Find where the given text appears and provide that cell's center as (X, Y) coordinate. 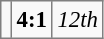
4:1 (32, 20)
12th (78, 20)
